Pinpoint the cell where the given text exists, returning its [X, Y] midpoint coordinate. 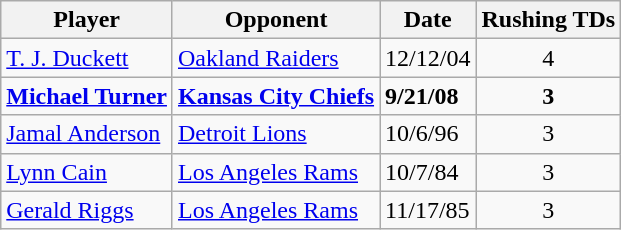
Player [87, 20]
4 [548, 58]
10/6/96 [428, 134]
Kansas City Chiefs [276, 96]
T. J. Duckett [87, 58]
Michael Turner [87, 96]
Date [428, 20]
Oakland Raiders [276, 58]
Rushing TDs [548, 20]
Detroit Lions [276, 134]
Gerald Riggs [87, 210]
9/21/08 [428, 96]
11/17/85 [428, 210]
Jamal Anderson [87, 134]
Lynn Cain [87, 172]
12/12/04 [428, 58]
10/7/84 [428, 172]
Opponent [276, 20]
